Identify which cell holds the provided text, then report its (x, y) central coordinate. 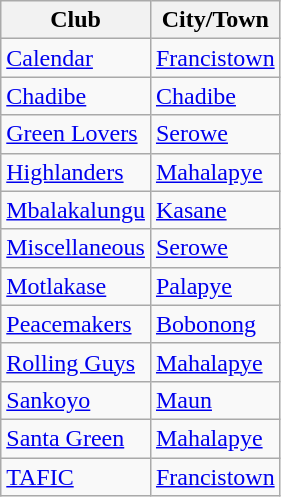
City/Town (215, 20)
Club (76, 20)
Santa Green (76, 438)
Highlanders (76, 172)
Sankoyo (76, 400)
Calendar (76, 58)
Miscellaneous (76, 248)
TAFIC (76, 477)
Motlakase (76, 286)
Kasane (215, 210)
Palapye (215, 286)
Mbalakalungu (76, 210)
Bobonong (215, 324)
Green Lovers (76, 134)
Peacemakers (76, 324)
Maun (215, 400)
Rolling Guys (76, 362)
